Return the [X, Y] coordinate for the center point of the cell that contains the specified text.  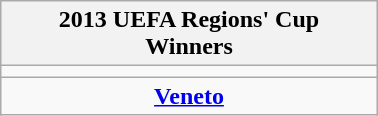
Veneto [189, 96]
2013 UEFA Regions' CupWinners [189, 34]
